Search for the cell housing the specified text and yield its [x, y] center coordinate. 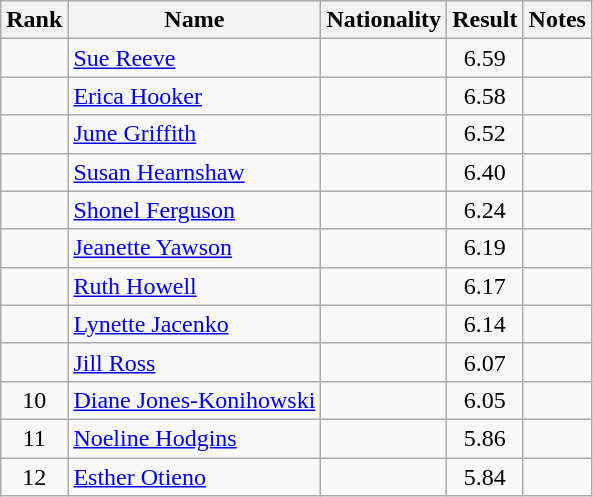
Rank [34, 20]
6.52 [485, 134]
Esther Otieno [194, 477]
6.17 [485, 286]
11 [34, 438]
5.84 [485, 477]
Noeline Hodgins [194, 438]
Shonel Ferguson [194, 210]
Lynette Jacenko [194, 324]
Jill Ross [194, 362]
Result [485, 20]
6.59 [485, 58]
Erica Hooker [194, 96]
Jeanette Yawson [194, 248]
6.40 [485, 172]
12 [34, 477]
6.19 [485, 248]
Notes [557, 20]
Sue Reeve [194, 58]
Name [194, 20]
Diane Jones-Konihowski [194, 400]
Nationality [384, 20]
June Griffith [194, 134]
6.05 [485, 400]
5.86 [485, 438]
6.07 [485, 362]
6.24 [485, 210]
10 [34, 400]
6.14 [485, 324]
Ruth Howell [194, 286]
Susan Hearnshaw [194, 172]
6.58 [485, 96]
